Capture the cell that displays the provided text and extract its (x, y) central coordinate. 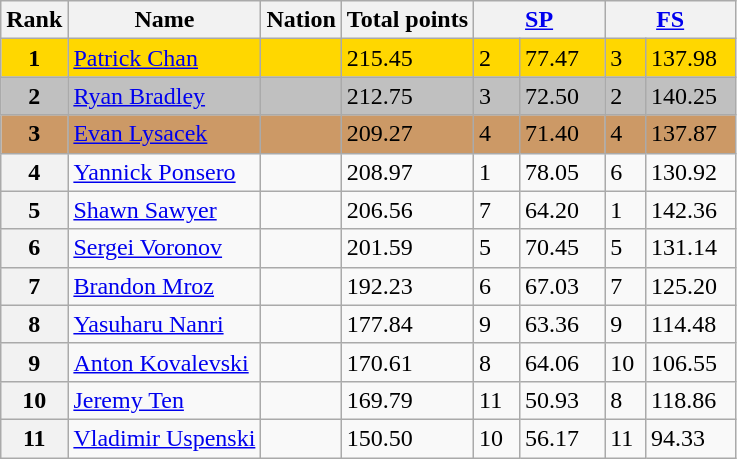
50.93 (562, 400)
Anton Kovalevski (164, 362)
206.56 (407, 210)
130.92 (691, 172)
169.79 (407, 400)
106.55 (691, 362)
SP (540, 20)
Yasuharu Nanri (164, 324)
56.17 (562, 438)
Sergei Voronov (164, 248)
78.05 (562, 172)
212.75 (407, 96)
FS (670, 20)
71.40 (562, 134)
72.50 (562, 96)
209.27 (407, 134)
77.47 (562, 58)
142.36 (691, 210)
192.23 (407, 286)
Name (164, 20)
Shawn Sawyer (164, 210)
Brandon Mroz (164, 286)
64.20 (562, 210)
63.36 (562, 324)
Jeremy Ten (164, 400)
215.45 (407, 58)
67.03 (562, 286)
94.33 (691, 438)
208.97 (407, 172)
170.61 (407, 362)
140.25 (691, 96)
177.84 (407, 324)
118.86 (691, 400)
137.98 (691, 58)
Yannick Ponsero (164, 172)
114.48 (691, 324)
201.59 (407, 248)
131.14 (691, 248)
Patrick Chan (164, 58)
Ryan Bradley (164, 96)
Total points (407, 20)
Rank (34, 20)
Vladimir Uspenski (164, 438)
137.87 (691, 134)
125.20 (691, 286)
Evan Lysacek (164, 134)
64.06 (562, 362)
70.45 (562, 248)
150.50 (407, 438)
Nation (301, 20)
